Determine the (X, Y) coordinate at the center of the cell enclosing the given text.  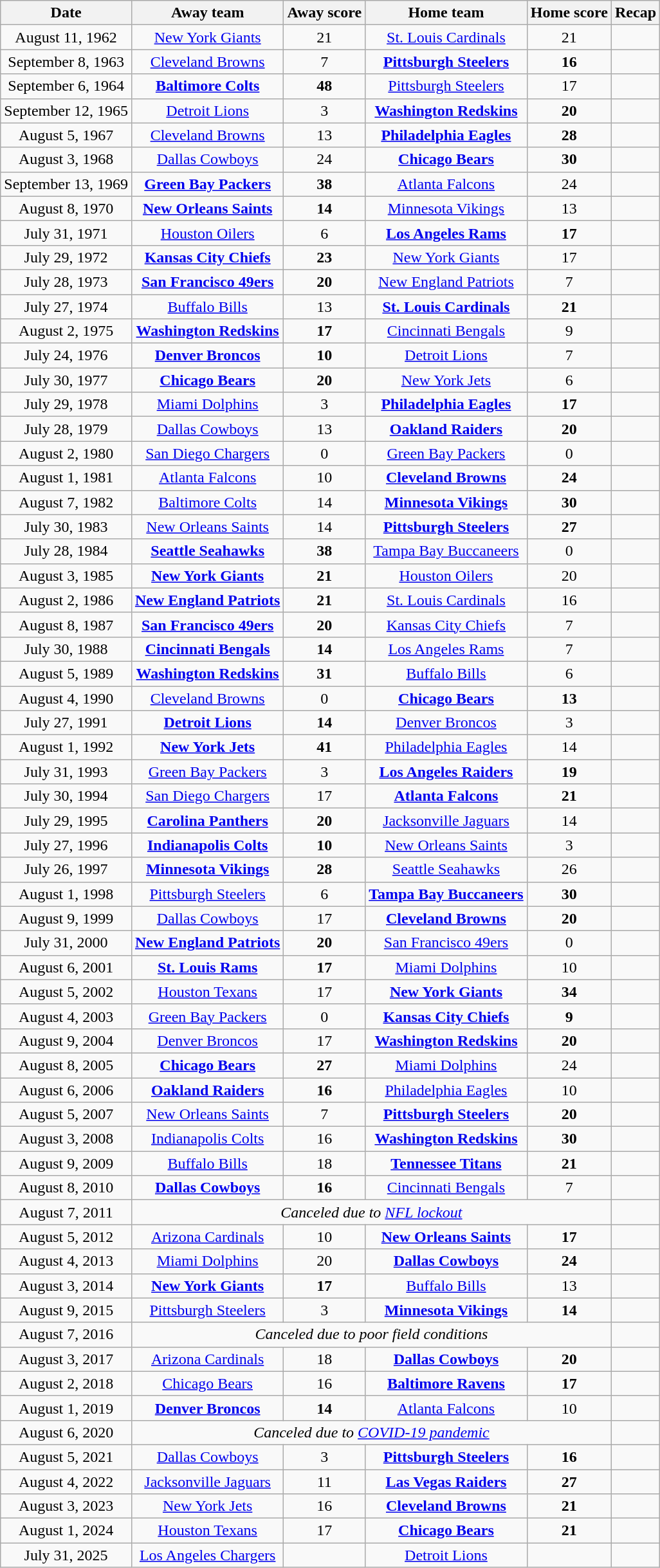
St. Louis Rams (207, 967)
July 31, 1993 (66, 772)
August 4, 2022 (66, 1481)
September 6, 1964 (66, 86)
August 5, 2021 (66, 1457)
Los Angeles Chargers (207, 1555)
August 8, 2010 (66, 1188)
August 9, 2015 (66, 1310)
August 6, 2006 (66, 1090)
August 2, 2018 (66, 1383)
Los Angeles Raiders (446, 772)
Home team (446, 13)
August 6, 2020 (66, 1432)
July 31, 1971 (66, 233)
August 2, 1975 (66, 331)
August 3, 2014 (66, 1286)
September 12, 1965 (66, 111)
August 2, 1986 (66, 600)
34 (569, 992)
July 28, 1984 (66, 551)
Canceled due to poor field conditions (371, 1335)
August 4, 2003 (66, 1016)
August 11, 1962 (66, 37)
July 29, 1978 (66, 405)
Date (66, 13)
26 (569, 870)
July 30, 1988 (66, 649)
August 4, 1990 (66, 698)
July 31, 2000 (66, 943)
41 (324, 747)
11 (324, 1481)
August 5, 2012 (66, 1237)
July 26, 1997 (66, 870)
August 5, 1989 (66, 673)
August 1, 1998 (66, 894)
Recap (636, 13)
Tennessee Titans (446, 1163)
August 5, 2007 (66, 1115)
July 27, 1996 (66, 845)
August 2, 1980 (66, 453)
23 (324, 257)
August 1, 2019 (66, 1408)
September 13, 1969 (66, 184)
July 28, 1973 (66, 282)
August 9, 1999 (66, 918)
Home score (569, 13)
August 5, 2002 (66, 992)
August 7, 2016 (66, 1335)
Canceled due to NFL lockout (371, 1212)
Away score (324, 13)
July 28, 1979 (66, 429)
Baltimore Ravens (446, 1383)
August 7, 2011 (66, 1212)
August 4, 2013 (66, 1261)
Away team (207, 13)
August 8, 1970 (66, 208)
July 30, 1983 (66, 527)
Las Vegas Raiders (446, 1481)
July 27, 1974 (66, 307)
48 (324, 86)
September 8, 1963 (66, 62)
19 (569, 772)
August 1, 1992 (66, 747)
August 8, 2005 (66, 1065)
August 6, 2001 (66, 967)
July 30, 1994 (66, 796)
July 31, 2025 (66, 1555)
August 3, 2017 (66, 1359)
July 24, 1976 (66, 356)
July 29, 1995 (66, 821)
August 8, 1987 (66, 624)
August 1, 2024 (66, 1531)
31 (324, 673)
August 3, 2023 (66, 1506)
August 9, 2009 (66, 1163)
August 3, 2008 (66, 1139)
Carolina Panthers (207, 821)
August 3, 1985 (66, 576)
Canceled due to COVID-19 pandemic (371, 1432)
August 7, 1982 (66, 502)
July 30, 1977 (66, 380)
July 27, 1991 (66, 723)
August 9, 2004 (66, 1041)
August 1, 1981 (66, 478)
July 29, 1972 (66, 257)
August 3, 1968 (66, 160)
August 5, 1967 (66, 135)
